For the text-containing cell, return its midpoint in [x, y] coordinate format. 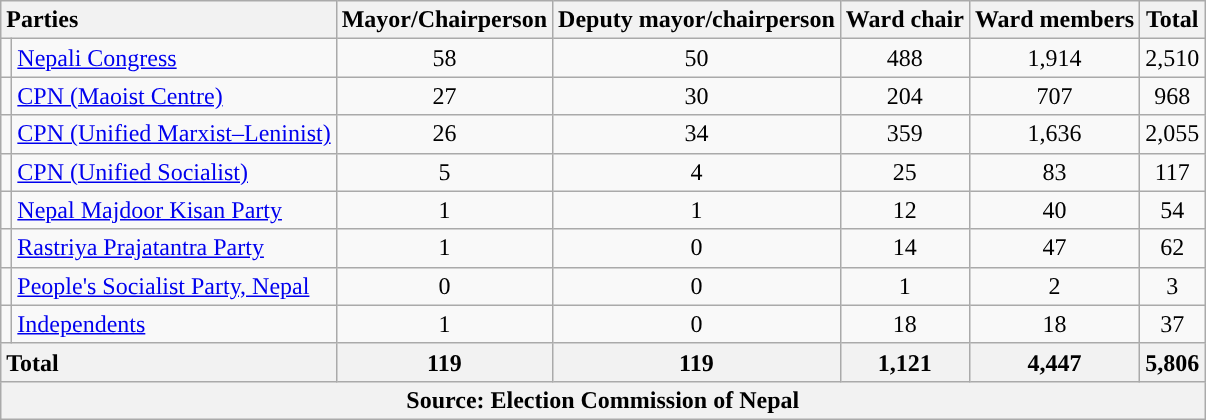
37 [1172, 324]
47 [1054, 248]
204 [904, 96]
27 [444, 96]
4,447 [1054, 362]
30 [697, 96]
Mayor/Chairperson [444, 20]
58 [444, 58]
2,055 [1172, 134]
1,914 [1054, 58]
707 [1054, 96]
1,121 [904, 362]
40 [1054, 210]
50 [697, 58]
25 [904, 172]
4 [697, 172]
CPN (Unified Socialist) [174, 172]
12 [904, 210]
5 [444, 172]
117 [1172, 172]
Nepal Majdoor Kisan Party [174, 210]
Parties [168, 20]
2,510 [1172, 58]
Source: Election Commission of Nepal [603, 400]
54 [1172, 210]
2 [1054, 286]
62 [1172, 248]
Deputy mayor/chairperson [697, 20]
26 [444, 134]
83 [1054, 172]
34 [697, 134]
359 [904, 134]
14 [904, 248]
CPN (Maoist Centre) [174, 96]
Ward chair [904, 20]
People's Socialist Party, Nepal [174, 286]
Independents [174, 324]
488 [904, 58]
1,636 [1054, 134]
Rastriya Prajatantra Party [174, 248]
3 [1172, 286]
968 [1172, 96]
CPN (Unified Marxist–Leninist) [174, 134]
5,806 [1172, 362]
Nepali Congress [174, 58]
Ward members [1054, 20]
